Extract the [X, Y] coordinate from the center of the cell holding the provided text.  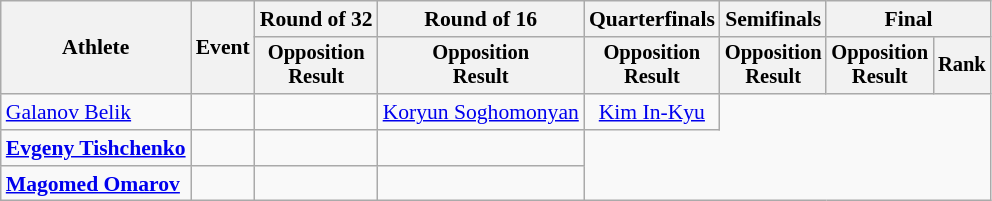
Quarterfinals [652, 19]
Athlete [96, 48]
Koryun Soghomonyan [481, 112]
Kim In-Kyu [652, 112]
Event [223, 48]
Evgeny Tishchenko [96, 148]
Galanov Belik [96, 112]
Round of 32 [316, 19]
Rank [962, 66]
Semifinals [774, 19]
Round of 16 [481, 19]
Final [908, 19]
